Return (x, y) of the center of cell containing provided text 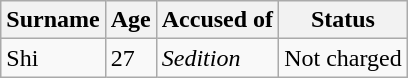
Status (344, 20)
Surname (53, 20)
Not charged (344, 58)
Sedition (217, 58)
27 (130, 58)
Accused of (217, 20)
Age (130, 20)
Shi (53, 58)
